Detect which cell encompasses the target text, then output its [x, y] center coordinate. 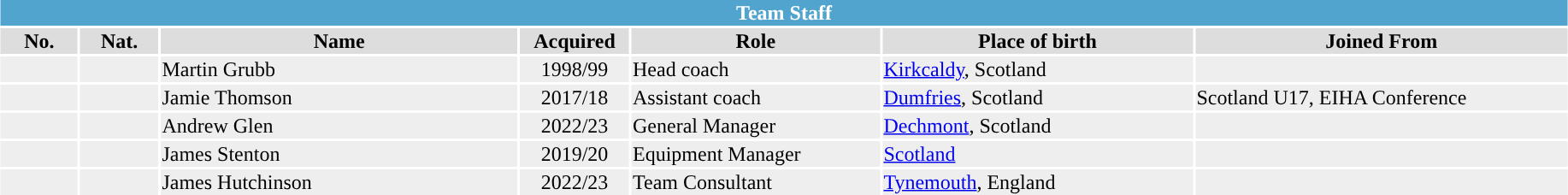
Andrew Glen [339, 126]
Dechmont, Scotland [1038, 126]
2019/20 [575, 154]
Head coach [755, 69]
Kirkcaldy, Scotland [1038, 69]
General Manager [755, 126]
Acquired [575, 41]
Scotland [1038, 154]
Role [755, 41]
Team Staff [783, 13]
Jamie Thomson [339, 97]
Dumfries, Scotland [1038, 97]
Name [339, 41]
Scotland U17, EIHA Conference [1382, 97]
Place of birth [1038, 41]
No. [39, 41]
2017/18 [575, 97]
Tynemouth, England [1038, 182]
Assistant coach [755, 97]
Equipment Manager [755, 154]
James Stenton [339, 154]
Team Consultant [755, 182]
1998/99 [575, 69]
Joined From [1382, 41]
Nat. [120, 41]
James Hutchinson [339, 182]
Martin Grubb [339, 69]
